Determine the (X, Y) coordinate at the center of the cell enclosing the given text.  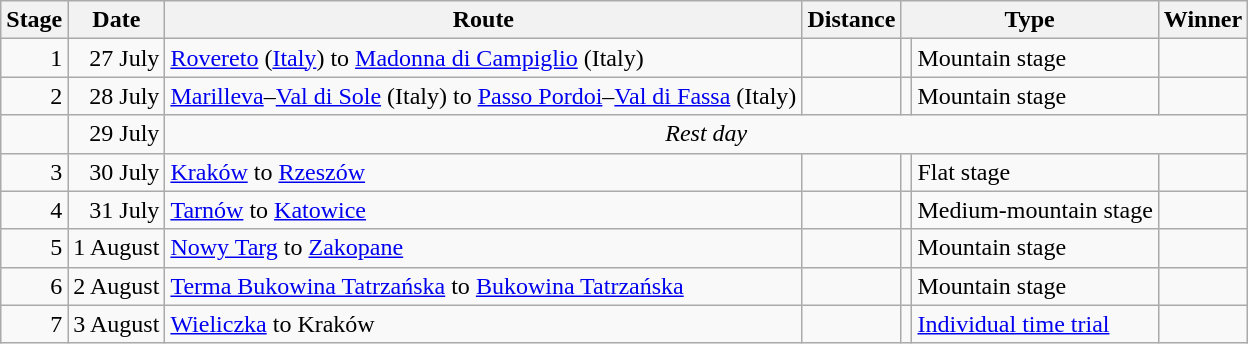
Rovereto (Italy) to Madonna di Campiglio (Italy) (484, 58)
Stage (34, 20)
Flat stage (1035, 172)
30 July (116, 172)
28 July (116, 96)
5 (34, 248)
Date (116, 20)
7 (34, 324)
Wieliczka to Kraków (484, 324)
1 (34, 58)
Terma Bukowina Tatrzańska to Bukowina Tatrzańska (484, 286)
Marilleva–Val di Sole (Italy) to Passo Pordoi–Val di Fassa (Italy) (484, 96)
2 August (116, 286)
31 July (116, 210)
4 (34, 210)
Individual time trial (1035, 324)
3 (34, 172)
27 July (116, 58)
Type (1030, 20)
Route (484, 20)
3 August (116, 324)
1 August (116, 248)
Winner (1202, 20)
Nowy Targ to Zakopane (484, 248)
2 (34, 96)
Rest day (706, 134)
6 (34, 286)
29 July (116, 134)
Medium-mountain stage (1035, 210)
Distance (852, 20)
Tarnów to Katowice (484, 210)
Kraków to Rzeszów (484, 172)
